Find where the given text appears and provide that cell's center as [X, Y] coordinate. 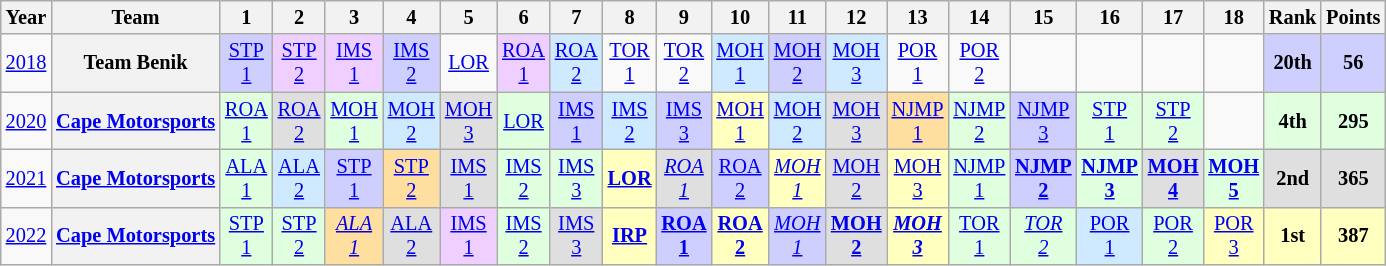
8 [630, 17]
2021 [26, 178]
9 [684, 17]
6 [524, 17]
11 [798, 17]
16 [1109, 17]
14 [979, 17]
Team Benik [136, 63]
2020 [26, 121]
13 [918, 17]
2022 [26, 236]
1 [246, 17]
MOH5 [1234, 178]
2 [300, 17]
Team [136, 17]
4th [1292, 121]
5 [468, 17]
365 [1353, 178]
12 [856, 17]
3 [354, 17]
387 [1353, 236]
7 [576, 17]
Points [1353, 17]
MOH4 [1174, 178]
17 [1174, 17]
Year [26, 17]
56 [1353, 63]
IRP [630, 236]
18 [1234, 17]
POR3 [1234, 236]
10 [740, 17]
2018 [26, 63]
20th [1292, 63]
295 [1353, 121]
4 [412, 17]
1st [1292, 236]
2nd [1292, 178]
15 [1043, 17]
Rank [1292, 17]
